Output the [X, Y] coordinate of the center of the cell containing the given text.  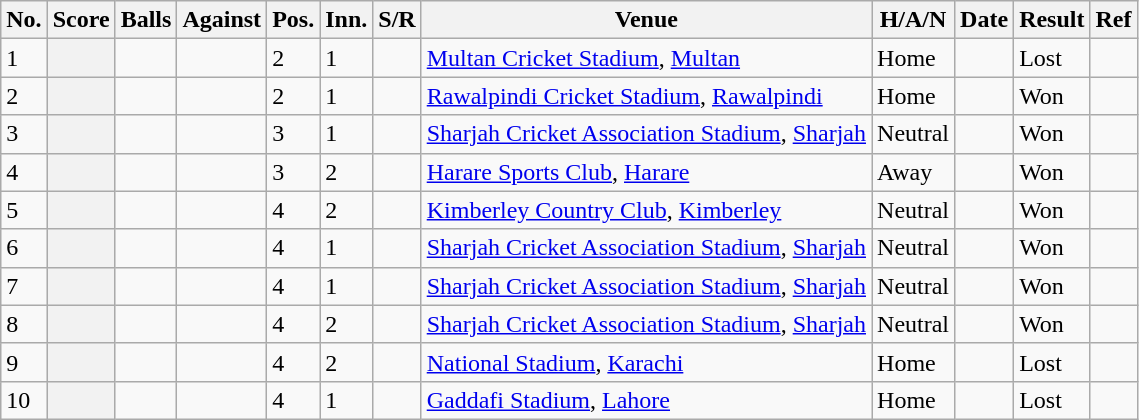
Away [914, 172]
Date [984, 20]
Ref [1114, 20]
Gaddafi Stadium, Lahore [646, 400]
9 [24, 362]
Kimberley Country Club, Kimberley [646, 210]
6 [24, 248]
Score [81, 20]
No. [24, 20]
Result [1052, 20]
H/A/N [914, 20]
Inn. [346, 20]
Balls [146, 20]
5 [24, 210]
National Stadium, Karachi [646, 362]
Against [222, 20]
7 [24, 286]
Rawalpindi Cricket Stadium, Rawalpindi [646, 96]
Harare Sports Club, Harare [646, 172]
8 [24, 324]
Pos. [294, 20]
Venue [646, 20]
S/R [397, 20]
Multan Cricket Stadium, Multan [646, 58]
10 [24, 400]
